Locate the cell with the specified text and output its (X, Y) center coordinate. 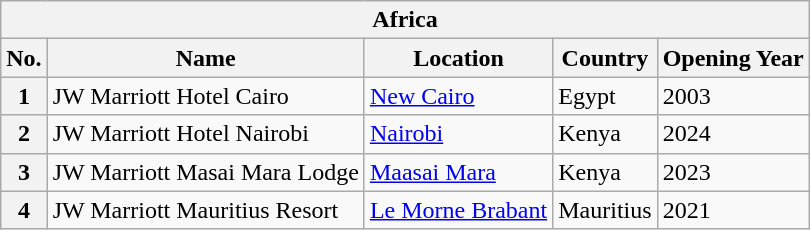
2024 (733, 134)
JW Marriott Masai Mara Lodge (206, 172)
Egypt (605, 96)
2023 (733, 172)
Opening Year (733, 58)
1 (24, 96)
Mauritius (605, 210)
4 (24, 210)
No. (24, 58)
2021 (733, 210)
JW Marriott Hotel Cairo (206, 96)
Maasai Mara (458, 172)
2003 (733, 96)
Location (458, 58)
Name (206, 58)
Le Morne Brabant (458, 210)
2 (24, 134)
JW Marriott Mauritius Resort (206, 210)
Nairobi (458, 134)
New Cairo (458, 96)
JW Marriott Hotel Nairobi (206, 134)
3 (24, 172)
Country (605, 58)
Africa (406, 20)
